Scan for the cell matching the given text and deliver its [x, y] coordinate at center. 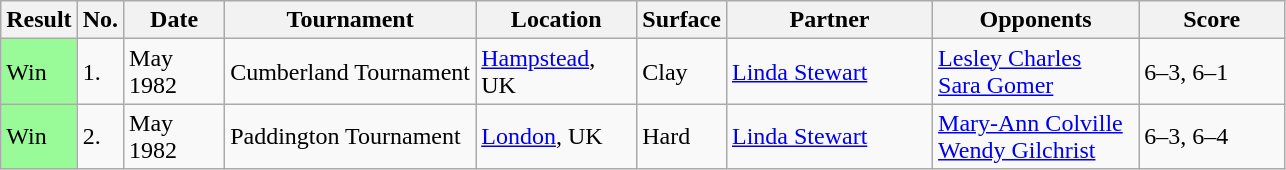
Paddington Tournament [350, 136]
Date [174, 20]
Hard [682, 136]
Lesley Charles Sara Gomer [1036, 72]
No. [100, 20]
London, UK [556, 136]
Opponents [1036, 20]
Result [39, 20]
Cumberland Tournament [350, 72]
6–3, 6–4 [1212, 136]
Hampstead, UK [556, 72]
Partner [829, 20]
1. [100, 72]
2. [100, 136]
6–3, 6–1 [1212, 72]
Clay [682, 72]
Score [1212, 20]
Location [556, 20]
Surface [682, 20]
Tournament [350, 20]
Mary-Ann Colville Wendy Gilchrist [1036, 136]
